Output the (X, Y) coordinate of the center of the cell containing the given text.  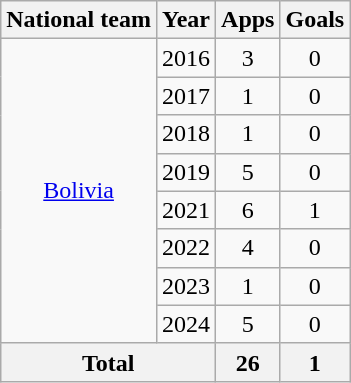
4 (248, 248)
2016 (186, 58)
6 (248, 210)
Goals (315, 20)
National team (79, 20)
26 (248, 362)
3 (248, 58)
2018 (186, 134)
2019 (186, 172)
2024 (186, 324)
Total (108, 362)
Year (186, 20)
Apps (248, 20)
2021 (186, 210)
2023 (186, 286)
Bolivia (79, 191)
2017 (186, 96)
2022 (186, 248)
